Capture the cell that displays the provided text and extract its [x, y] central coordinate. 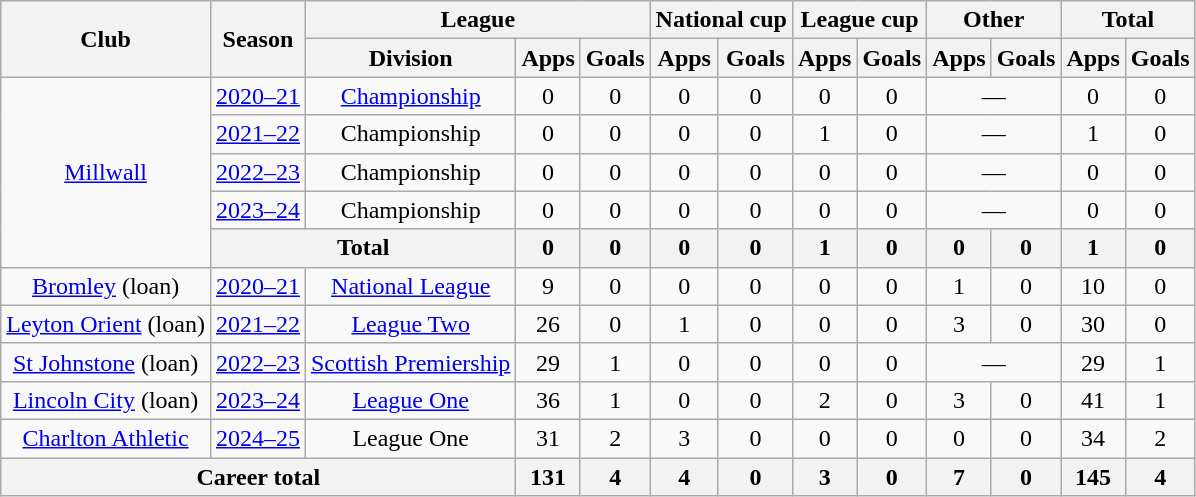
2024–25 [258, 438]
Millwall [106, 172]
League cup [859, 20]
League Two [410, 324]
34 [1093, 438]
St Johnstone (loan) [106, 362]
National cup [721, 20]
Career total [258, 477]
Lincoln City (loan) [106, 400]
Other [994, 20]
10 [1093, 286]
26 [548, 324]
National League [410, 286]
Charlton Athletic [106, 438]
30 [1093, 324]
145 [1093, 477]
Season [258, 39]
131 [548, 477]
Division [410, 58]
Leyton Orient (loan) [106, 324]
7 [959, 477]
Bromley (loan) [106, 286]
9 [548, 286]
36 [548, 400]
41 [1093, 400]
Club [106, 39]
31 [548, 438]
Scottish Premiership [410, 362]
League [478, 20]
